Identify which cell holds the provided text, then report its (x, y) central coordinate. 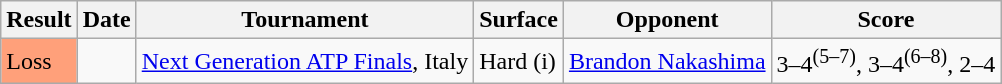
Score (886, 20)
Brandon Nakashima (667, 62)
Hard (i) (519, 62)
Loss (39, 62)
Tournament (304, 20)
Opponent (667, 20)
Date (106, 20)
Next Generation ATP Finals, Italy (304, 62)
3–4(5–7), 3–4(6–8), 2–4 (886, 62)
Surface (519, 20)
Result (39, 20)
